Capture the cell that displays the provided text and extract its [x, y] central coordinate. 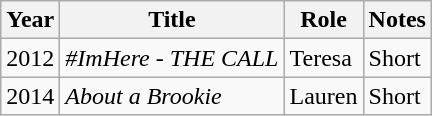
Lauren [324, 96]
2014 [30, 96]
About a Brookie [172, 96]
#ImHere - THE CALL [172, 58]
Title [172, 20]
Year [30, 20]
Teresa [324, 58]
Notes [397, 20]
2012 [30, 58]
Role [324, 20]
